Return the [X, Y] coordinate for the center point of the cell that contains the specified text.  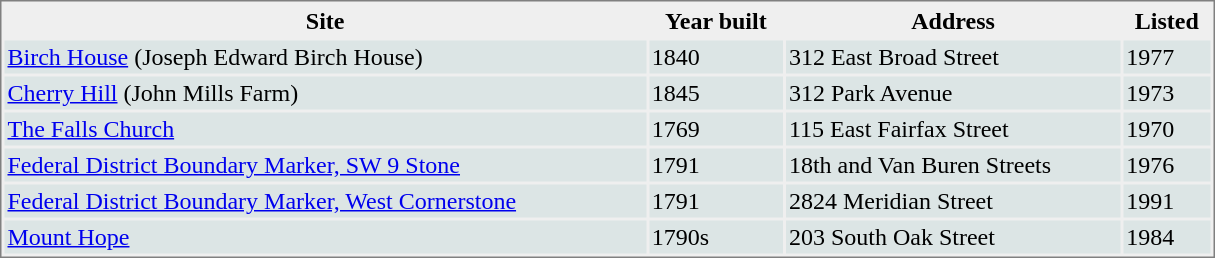
1970 [1166, 128]
312 Park Avenue [953, 92]
203 South Oak Street [953, 236]
1840 [716, 56]
18th and Van Buren Streets [953, 164]
Birch House (Joseph Edward Birch House) [324, 56]
1769 [716, 128]
1991 [1166, 200]
Federal District Boundary Marker, SW 9 Stone [324, 164]
2824 Meridian Street [953, 200]
Site [324, 20]
Listed [1166, 20]
1790s [716, 236]
115 East Fairfax Street [953, 128]
Mount Hope [324, 236]
1984 [1166, 236]
1977 [1166, 56]
Cherry Hill (John Mills Farm) [324, 92]
1845 [716, 92]
1973 [1166, 92]
Address [953, 20]
Federal District Boundary Marker, West Cornerstone [324, 200]
The Falls Church [324, 128]
1976 [1166, 164]
Year built [716, 20]
312 East Broad Street [953, 56]
